Identify which cell holds the provided text, then report its (x, y) central coordinate. 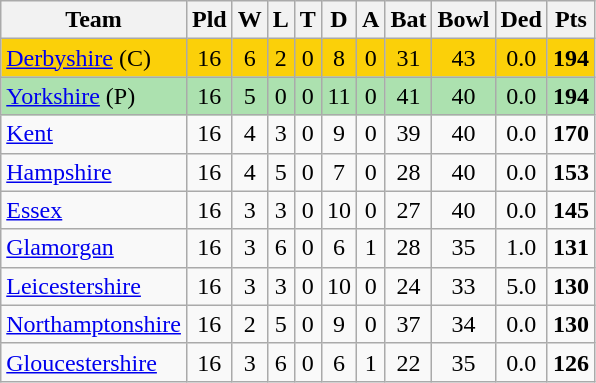
Bowl (464, 20)
7 (338, 172)
22 (408, 362)
Northamptonshire (94, 324)
Derbyshire (C) (94, 58)
Pld (209, 20)
Essex (94, 210)
Gloucestershire (94, 362)
Team (94, 20)
37 (408, 324)
1.0 (521, 248)
Glamorgan (94, 248)
153 (570, 172)
W (250, 20)
33 (464, 286)
31 (408, 58)
L (280, 20)
43 (464, 58)
D (338, 20)
131 (570, 248)
24 (408, 286)
170 (570, 134)
Ded (521, 20)
5.0 (521, 286)
41 (408, 96)
11 (338, 96)
Kent (94, 134)
Bat (408, 20)
T (308, 20)
Hampshire (94, 172)
39 (408, 134)
Leicestershire (94, 286)
27 (408, 210)
34 (464, 324)
Pts (570, 20)
8 (338, 58)
145 (570, 210)
A (370, 20)
126 (570, 362)
Yorkshire (P) (94, 96)
